Pinpoint the cell where the given text exists, returning its (x, y) midpoint coordinate. 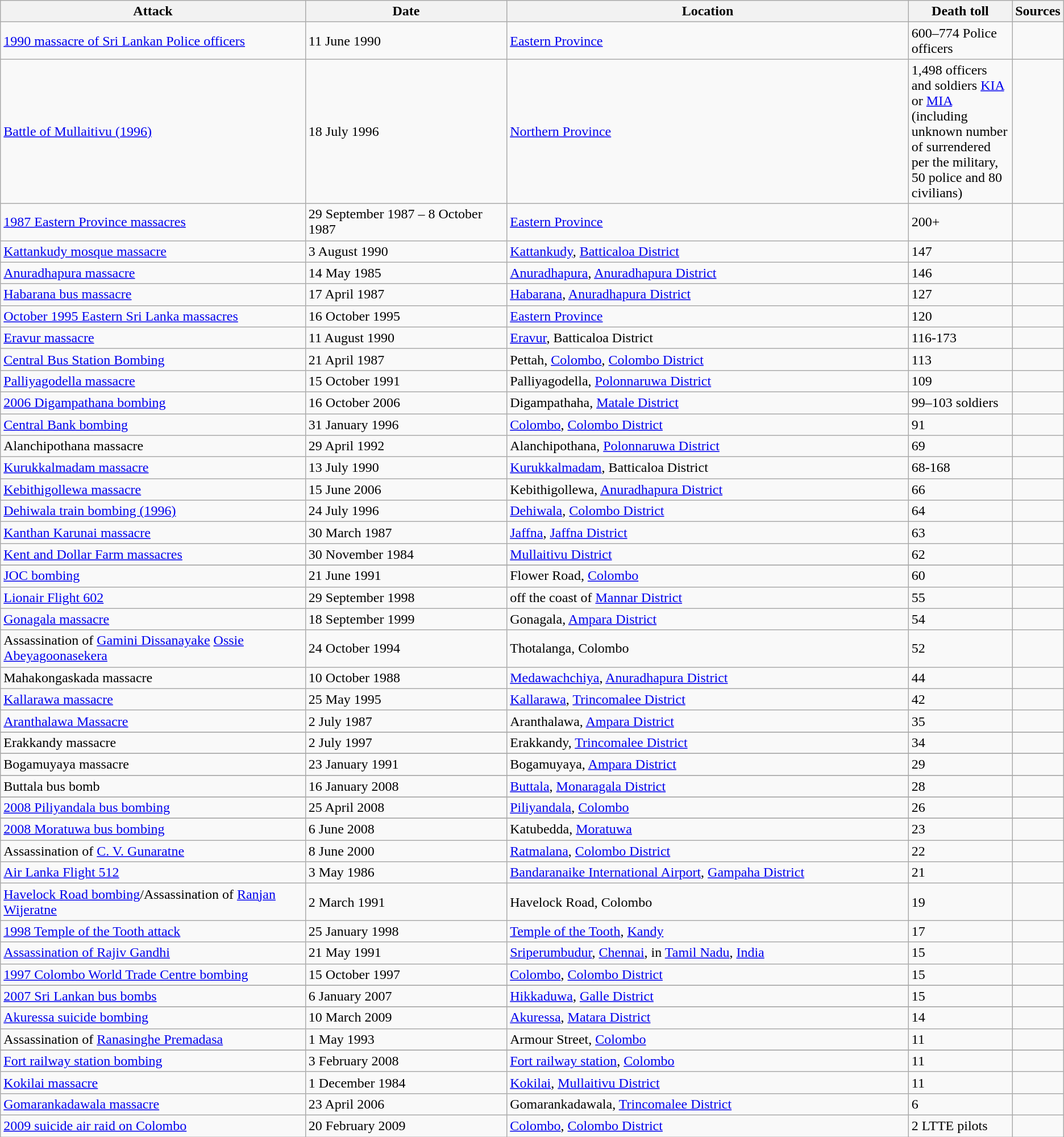
2 March 1991 (406, 902)
Akuressa, Matara District (708, 1018)
off the coast of Mannar District (708, 597)
Kurukkalmadam, Batticaloa District (708, 468)
Anuradhapura massacre (153, 273)
26 (960, 808)
2007 Sri Lankan bus bombs (153, 996)
6 January 2007 (406, 996)
Gomarankadawala, Trincomalee District (708, 1104)
Bogamuyaya massacre (153, 764)
Dehiwala, Colombo District (708, 511)
Kattankudy mosque massacre (153, 251)
25 January 1998 (406, 931)
25 May 1995 (406, 699)
109 (960, 381)
14 May 1985 (406, 273)
31 January 1996 (406, 425)
Gonagala, Ampara District (708, 619)
Fort railway station, Colombo (708, 1061)
34 (960, 742)
Mullaitivu District (708, 554)
1,498 officers and soldiers KIA or MIA (including unknown number of surrendered per the military, 50 police and 80 civilians) (960, 131)
Erakkandy, Trincomalee District (708, 742)
Northern Province (708, 131)
29 September 1998 (406, 597)
44 (960, 678)
16 October 1995 (406, 316)
Palliyagodella massacre (153, 381)
Havelock Road bombing/Assassination of Ranjan Wijeratne (153, 902)
42 (960, 699)
18 September 1999 (406, 619)
Central Bank bombing (153, 425)
64 (960, 511)
Anuradhapura, Anuradhapura District (708, 273)
1997 Colombo World Trade Centre bombing (153, 974)
2009 suicide air raid on Colombo (153, 1126)
11 August 1990 (406, 338)
600–774 Police officers (960, 41)
147 (960, 251)
21 June 1991 (406, 576)
Assassination of Ranasinghe Premadasa (153, 1039)
Location (708, 11)
120 (960, 316)
1990 massacre of Sri Lankan Police officers (153, 41)
Dehiwala train bombing (1996) (153, 511)
Date (406, 11)
23 (960, 829)
Piliyandala, Colombo (708, 808)
52 (960, 648)
Thotalanga, Colombo (708, 648)
60 (960, 576)
JOC bombing (153, 576)
Katubedda, Moratuwa (708, 829)
21 April 1987 (406, 359)
146 (960, 273)
23 January 1991 (406, 764)
1998 Temple of the Tooth attack (153, 931)
Kokilai, Mullaitivu District (708, 1082)
6 (960, 1104)
15 October 1997 (406, 974)
Air Lanka Flight 512 (153, 873)
30 November 1984 (406, 554)
200+ (960, 222)
Kattankudy, Batticaloa District (708, 251)
2 July 1987 (406, 721)
62 (960, 554)
Kallarawa massacre (153, 699)
3 May 1986 (406, 873)
Gomarankadawala massacre (153, 1104)
Habarana bus massacre (153, 294)
Kurukkalmadam massacre (153, 468)
24 July 1996 (406, 511)
Kallarawa, Trincomalee District (708, 699)
1 December 1984 (406, 1082)
30 March 1987 (406, 533)
127 (960, 294)
Habarana, Anuradhapura District (708, 294)
10 October 1988 (406, 678)
99–103 soldiers (960, 402)
22 (960, 851)
Temple of the Tooth, Kandy (708, 931)
Sriperumbudur, Chennai, in Tamil Nadu, India (708, 953)
10 March 2009 (406, 1018)
21 (960, 873)
Flower Road, Colombo (708, 576)
Jaffna, Jaffna District (708, 533)
68-168 (960, 468)
66 (960, 489)
Digampathaha, Matale District (708, 402)
Armour Street, Colombo (708, 1039)
Kebithigollewa, Anuradhapura District (708, 489)
69 (960, 446)
25 April 2008 (406, 808)
18 July 1996 (406, 131)
Assassination of C. V. Gunaratne (153, 851)
1987 Eastern Province massacres (153, 222)
116-173 (960, 338)
Death toll (960, 11)
Buttala, Monaragala District (708, 786)
1 May 1993 (406, 1039)
Kent and Dollar Farm massacres (153, 554)
29 April 1992 (406, 446)
28 (960, 786)
2 LTTE pilots (960, 1126)
3 August 1990 (406, 251)
29 September 1987 – 8 October 1987 (406, 222)
15 October 1991 (406, 381)
Hikkaduwa, Galle District (708, 996)
Central Bus Station Bombing (153, 359)
Aranthalawa, Ampara District (708, 721)
19 (960, 902)
6 June 2008 (406, 829)
16 January 2008 (406, 786)
23 April 2006 (406, 1104)
16 October 2006 (406, 402)
Bandaranaike International Airport, Gampaha District (708, 873)
Erakkandy massacre (153, 742)
3 February 2008 (406, 1061)
Kanthan Karunai massacre (153, 533)
Sources (1038, 11)
Fort railway station bombing (153, 1061)
54 (960, 619)
Bogamuyaya, Ampara District (708, 764)
13 July 1990 (406, 468)
2008 Moratuwa bus bombing (153, 829)
24 October 1994 (406, 648)
2 July 1997 (406, 742)
Akuressa suicide bombing (153, 1018)
Palliyagodella, Polonnaruwa District (708, 381)
63 (960, 533)
Attack (153, 11)
8 June 2000 (406, 851)
15 June 2006 (406, 489)
Alanchipothana, Polonnaruwa District (708, 446)
Gonagala massacre (153, 619)
2008 Piliyandala bus bombing (153, 808)
Alanchipothana massacre (153, 446)
91 (960, 425)
Pettah, Colombo, Colombo District (708, 359)
Aranthalawa Massacre (153, 721)
17 (960, 931)
Medawachchiya, Anuradhapura District (708, 678)
14 (960, 1018)
Eravur massacre (153, 338)
Kokilai massacre (153, 1082)
21 May 1991 (406, 953)
Assassination of Gamini Dissanayake Ossie Abeyagoonasekera (153, 648)
29 (960, 764)
Kebithigollewa massacre (153, 489)
Buttala bus bomb (153, 786)
Eravur, Batticaloa District (708, 338)
17 April 1987 (406, 294)
35 (960, 721)
Battle of Mullaitivu (1996) (153, 131)
Assassination of Rajiv Gandhi (153, 953)
Havelock Road, Colombo (708, 902)
55 (960, 597)
October 1995 Eastern Sri Lanka massacres (153, 316)
Lionair Flight 602 (153, 597)
Mahakongaskada massacre (153, 678)
2006 Digampathana bombing (153, 402)
Ratmalana, Colombo District (708, 851)
11 June 1990 (406, 41)
20 February 2009 (406, 1126)
113 (960, 359)
